From the cell containing the given text, extract its center point as [X, Y] coordinate. 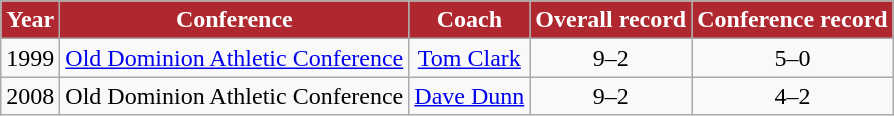
Tom Clark [470, 58]
2008 [30, 96]
Conference record [792, 20]
1999 [30, 58]
Conference [234, 20]
Year [30, 20]
4–2 [792, 96]
5–0 [792, 58]
Dave Dunn [470, 96]
Coach [470, 20]
Overall record [611, 20]
